Extract the (x, y) coordinate from the center of the cell holding the provided text.  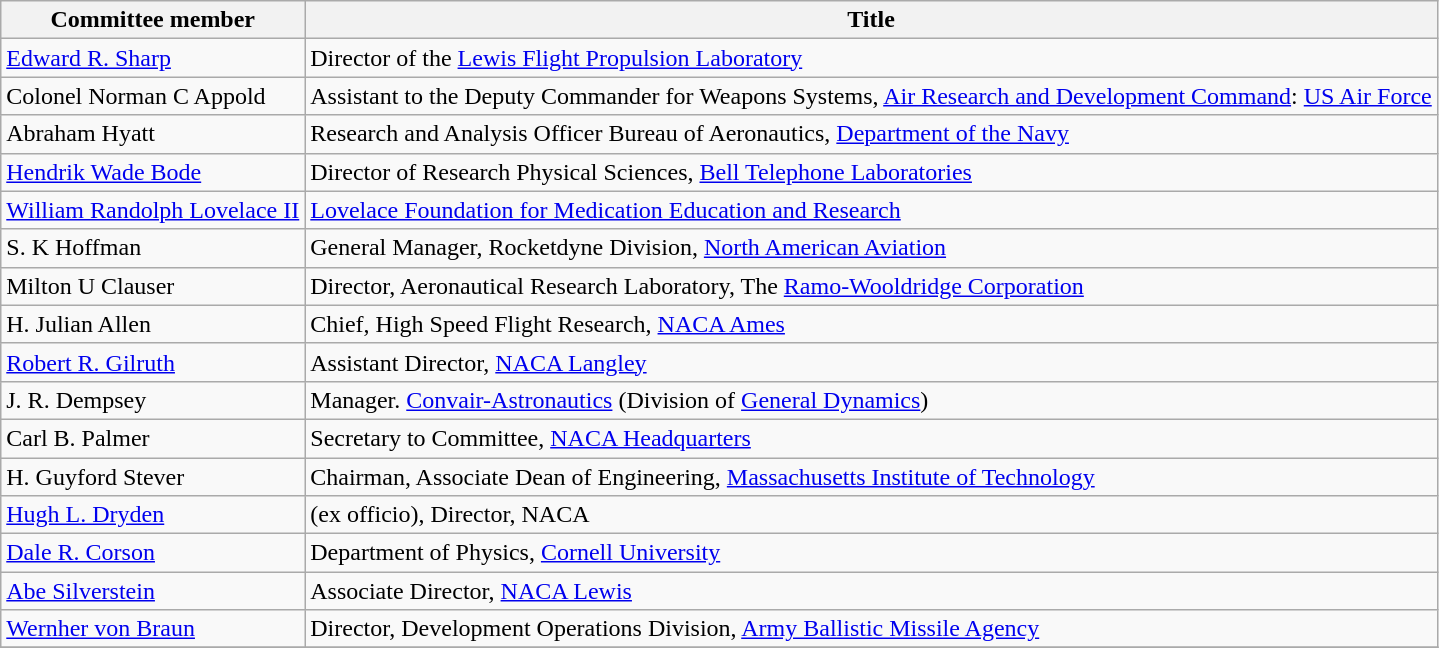
Department of Physics, Cornell University (872, 553)
Title (872, 20)
Assistant to the Deputy Commander for Weapons Systems, Air Research and Development Command: US Air Force (872, 96)
Colonel Norman C Appold (153, 96)
Committee member (153, 20)
Manager. Convair-Astronautics (Division of General Dynamics) (872, 400)
S. K Hoffman (153, 248)
Chief, High Speed Flight Research, NACA Ames (872, 324)
General Manager, Rocketdyne Division, North American Aviation (872, 248)
H. Julian Allen (153, 324)
Robert R. Gilruth (153, 362)
Research and Analysis Officer Bureau of Aeronautics, Department of the Navy (872, 134)
J. R. Dempsey (153, 400)
Wernher von Braun (153, 629)
Hendrik Wade Bode (153, 172)
Secretary to Committee, NACA Headquarters (872, 438)
Director, Development Operations Division, Army Ballistic Missile Agency (872, 629)
Director of Research Physical Sciences, Bell Telephone Laboratories (872, 172)
Chairman, Associate Dean of Engineering, Massachusetts Institute of Technology (872, 477)
Carl B. Palmer (153, 438)
Abraham Hyatt (153, 134)
Edward R. Sharp (153, 58)
(ex officio), Director, NACA (872, 515)
Hugh L. Dryden (153, 515)
Abe Silverstein (153, 591)
Associate Director, NACA Lewis (872, 591)
Dale R. Corson (153, 553)
Director, Aeronautical Research Laboratory, The Ramo-Wooldridge Corporation (872, 286)
Assistant Director, NACA Langley (872, 362)
Milton U Clauser (153, 286)
H. Guyford Stever (153, 477)
Director of the Lewis Flight Propulsion Laboratory (872, 58)
William Randolph Lovelace II (153, 210)
Lovelace Foundation for Medication Education and Research (872, 210)
